Search for the cell housing the specified text and yield its [X, Y] center coordinate. 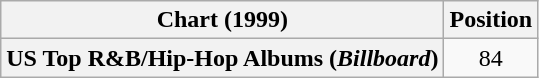
US Top R&B/Hip-Hop Albums (Billboard) [222, 58]
Chart (1999) [222, 20]
84 [491, 58]
Position [491, 20]
